Detect which cell encompasses the target text, then output its (X, Y) center coordinate. 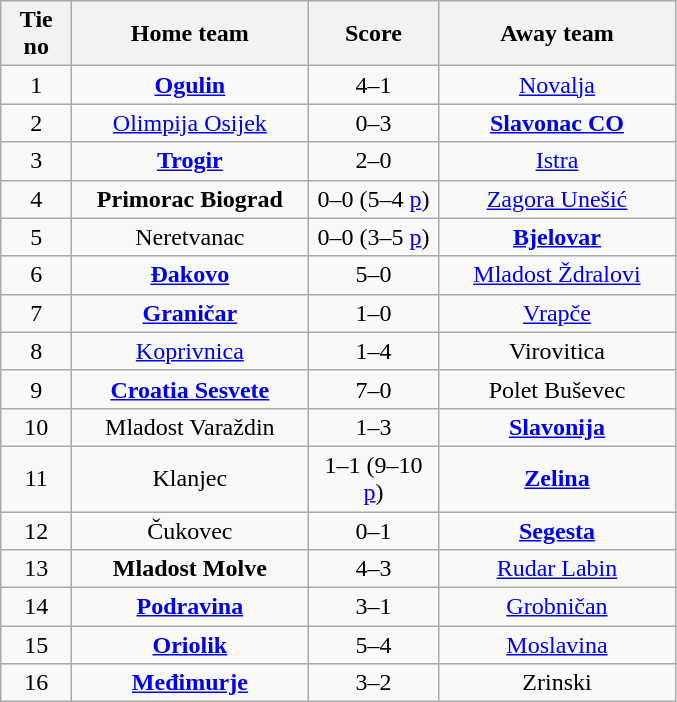
5–0 (374, 275)
4–3 (374, 569)
Croatia Sesvete (190, 389)
6 (36, 275)
Slavonija (557, 427)
12 (36, 531)
8 (36, 351)
2–0 (374, 161)
Home team (190, 34)
Tie no (36, 34)
7–0 (374, 389)
Bjelovar (557, 237)
9 (36, 389)
Score (374, 34)
Primorac Biograd (190, 199)
Segesta (557, 531)
15 (36, 645)
1–0 (374, 313)
3–1 (374, 607)
14 (36, 607)
Istra (557, 161)
Klanjec (190, 478)
Čukovec (190, 531)
3 (36, 161)
Polet Buševec (557, 389)
Međimurje (190, 683)
4 (36, 199)
4–1 (374, 85)
Ogulin (190, 85)
1–4 (374, 351)
Đakovo (190, 275)
0–1 (374, 531)
Koprivnica (190, 351)
0–3 (374, 123)
Rudar Labin (557, 569)
Mladost Ždralovi (557, 275)
Moslavina (557, 645)
Away team (557, 34)
13 (36, 569)
11 (36, 478)
Zrinski (557, 683)
1–3 (374, 427)
Trogir (190, 161)
5 (36, 237)
10 (36, 427)
0–0 (5–4 p) (374, 199)
5–4 (374, 645)
Olimpija Osijek (190, 123)
2 (36, 123)
Novalja (557, 85)
Virovitica (557, 351)
Mladost Molve (190, 569)
3–2 (374, 683)
Zelina (557, 478)
16 (36, 683)
Zagora Unešić (557, 199)
Grobničan (557, 607)
Graničar (190, 313)
Neretvanac (190, 237)
Vrapče (557, 313)
7 (36, 313)
Oriolik (190, 645)
1 (36, 85)
1–1 (9–10 p) (374, 478)
Podravina (190, 607)
Mladost Varaždin (190, 427)
Slavonac CO (557, 123)
0–0 (3–5 p) (374, 237)
